Detect which cell encompasses the target text, then output its [X, Y] center coordinate. 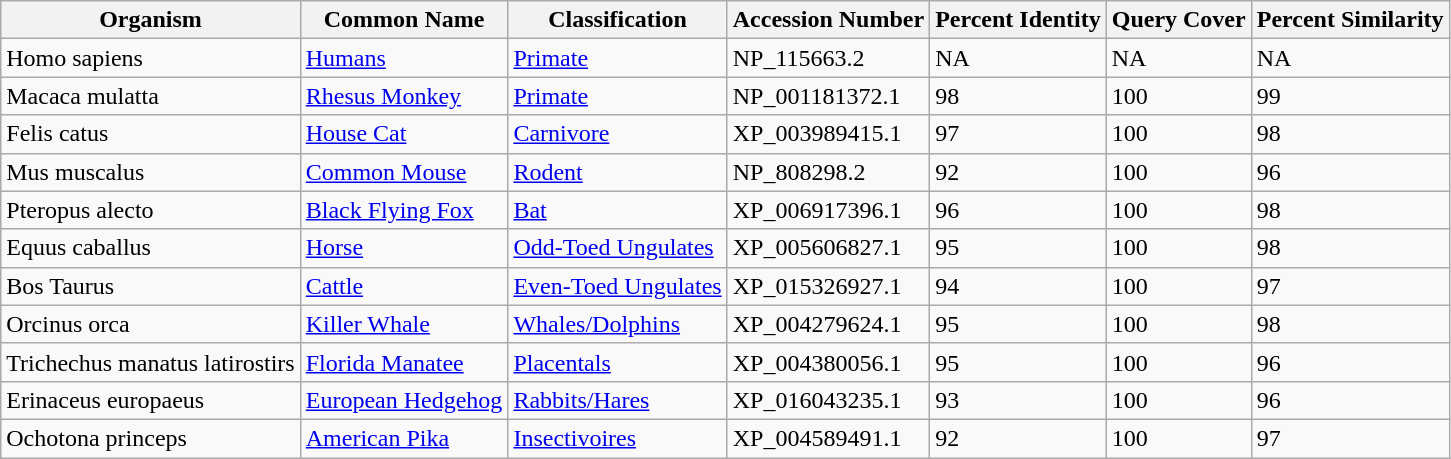
99 [1350, 96]
Orcinus orca [150, 324]
XP_016043235.1 [828, 400]
Humans [404, 58]
American Pika [404, 438]
Bos Taurus [150, 286]
Equus caballus [150, 248]
NP_808298.2 [828, 172]
Black Flying Fox [404, 210]
House Cat [404, 134]
Horse [404, 248]
Erinaceus europaeus [150, 400]
Macaca mulatta [150, 96]
Percent Similarity [1350, 20]
Common Mouse [404, 172]
93 [1018, 400]
Homo sapiens [150, 58]
European Hedgehog [404, 400]
94 [1018, 286]
Rabbits/Hares [618, 400]
Ochotona princeps [150, 438]
Trichechus manatus latirostirs [150, 362]
Cattle [404, 286]
Query Cover [1178, 20]
XP_004589491.1 [828, 438]
XP_003989415.1 [828, 134]
Pteropus alecto [150, 210]
XP_006917396.1 [828, 210]
XP_004279624.1 [828, 324]
Organism [150, 20]
Mus muscalus [150, 172]
Felis catus [150, 134]
Rodent [618, 172]
Whales/Dolphins [618, 324]
Killer Whale [404, 324]
Rhesus Monkey [404, 96]
Classification [618, 20]
Placentals [618, 362]
Bat [618, 210]
NP_115663.2 [828, 58]
Percent Identity [1018, 20]
Even-Toed Ungulates [618, 286]
Common Name [404, 20]
NP_001181372.1 [828, 96]
XP_004380056.1 [828, 362]
XP_005606827.1 [828, 248]
Insectivoires [618, 438]
XP_015326927.1 [828, 286]
Odd-Toed Ungulates [618, 248]
Accession Number [828, 20]
Florida Manatee [404, 362]
Carnivore [618, 134]
